Scan for the cell matching the given text and deliver its (x, y) coordinate at center. 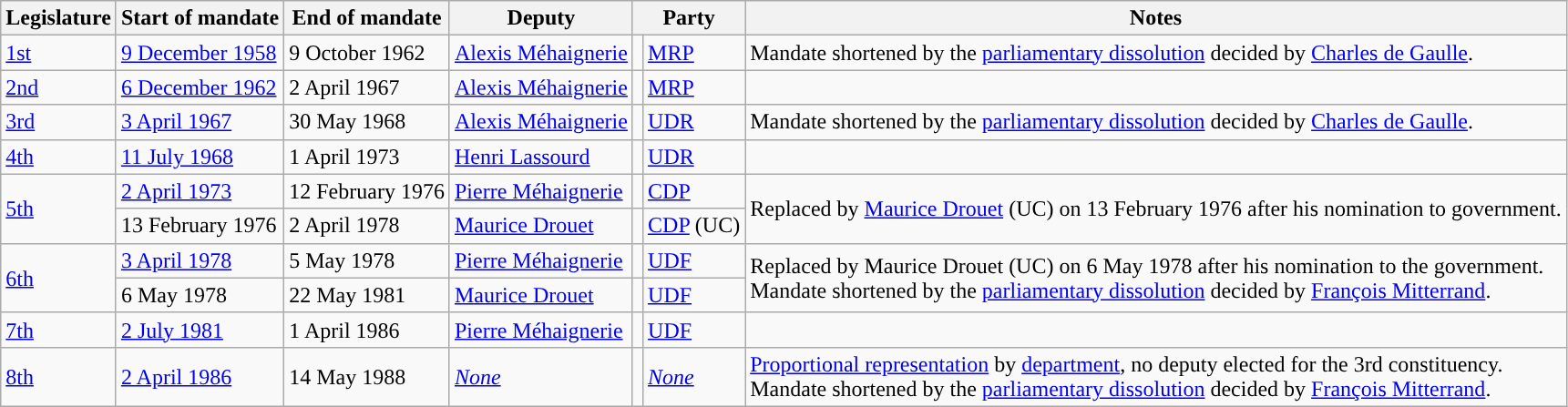
3rd (58, 122)
6 December 1962 (200, 87)
1 April 1986 (367, 330)
Party (689, 18)
2 July 1981 (200, 330)
2 April 1967 (367, 87)
2 April 1986 (200, 377)
6th (58, 278)
5 May 1978 (367, 260)
Deputy (541, 18)
30 May 1968 (367, 122)
9 October 1962 (367, 53)
9 December 1958 (200, 53)
3 April 1978 (200, 260)
5th (58, 209)
1st (58, 53)
6 May 1978 (200, 295)
Notes (1156, 18)
Start of mandate (200, 18)
2 April 1973 (200, 191)
11 July 1968 (200, 157)
CDP (UC) (694, 226)
2 April 1978 (367, 226)
End of mandate (367, 18)
13 February 1976 (200, 226)
Legislature (58, 18)
1 April 1973 (367, 157)
22 May 1981 (367, 295)
CDP (694, 191)
14 May 1988 (367, 377)
2nd (58, 87)
Replaced by Maurice Drouet (UC) on 13 February 1976 after his nomination to government. (1156, 209)
12 February 1976 (367, 191)
4th (58, 157)
3 April 1967 (200, 122)
7th (58, 330)
8th (58, 377)
Henri Lassourd (541, 157)
